For the text-containing cell, return its midpoint in (x, y) coordinate format. 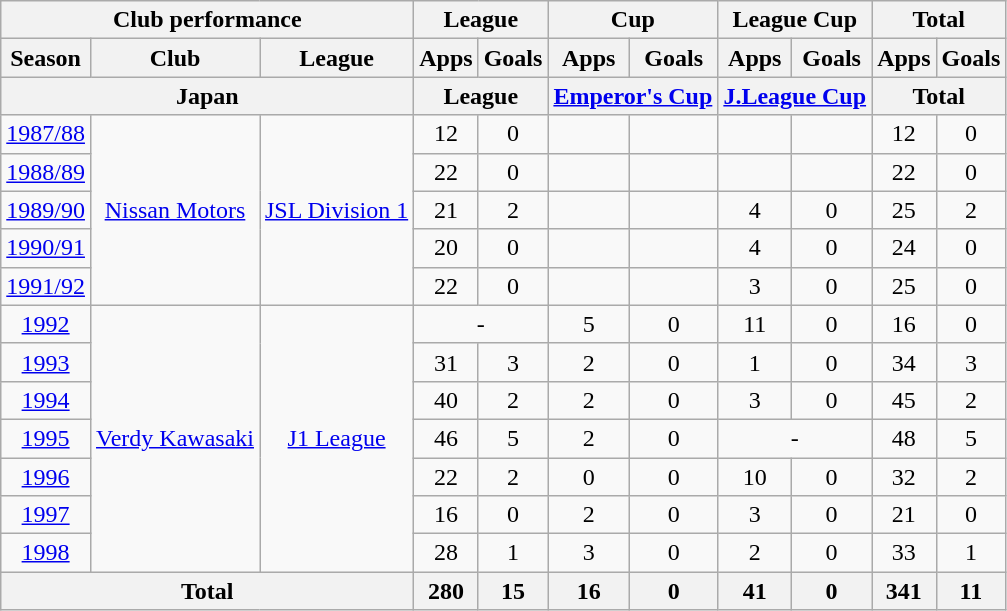
Season (46, 58)
Japan (208, 96)
46 (446, 438)
15 (513, 591)
1998 (46, 553)
32 (904, 477)
J.League Cup (795, 96)
280 (446, 591)
31 (446, 362)
1990/91 (46, 248)
33 (904, 553)
J1 League (337, 438)
45 (904, 400)
24 (904, 248)
1995 (46, 438)
41 (755, 591)
Club (174, 58)
Nissan Motors (174, 210)
Club performance (208, 20)
1991/92 (46, 286)
Cup (633, 20)
48 (904, 438)
1989/90 (46, 210)
40 (446, 400)
1997 (46, 515)
JSL Division 1 (337, 210)
League Cup (795, 20)
1996 (46, 477)
1994 (46, 400)
Emperor's Cup (633, 96)
Verdy Kawasaki (174, 438)
1987/88 (46, 134)
34 (904, 362)
1992 (46, 324)
10 (755, 477)
20 (446, 248)
341 (904, 591)
1988/89 (46, 172)
1993 (46, 362)
28 (446, 553)
